Pinpoint the cell where the given text exists, returning its (x, y) midpoint coordinate. 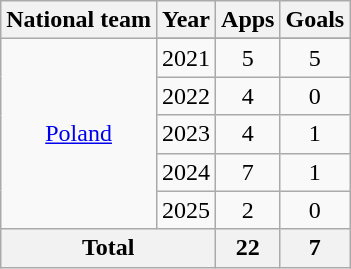
National team (79, 20)
2023 (186, 134)
2025 (186, 210)
Apps (248, 20)
Poland (79, 134)
Goals (315, 20)
Year (186, 20)
2022 (186, 96)
22 (248, 248)
2024 (186, 172)
2 (248, 210)
2021 (186, 58)
Total (108, 248)
